Return (X, Y) of the center of cell containing provided text 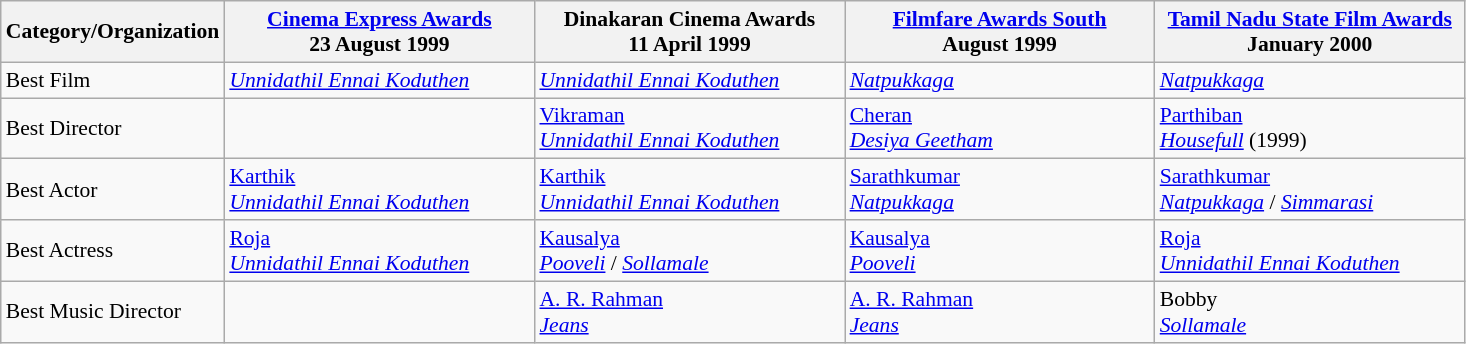
KausalyaPooveli / Sollamale (689, 250)
Cinema Express Awards 23 August 1999 (379, 32)
KausalyaPooveli (1000, 250)
Category/Organization (113, 32)
Best Actor (113, 190)
Filmfare Awards SouthAugust 1999 (1000, 32)
SarathkumarNatpukkaga / Simmarasi (1310, 190)
Tamil Nadu State Film AwardsJanuary 2000 (1310, 32)
BobbySollamale (1310, 312)
CheranDesiya Geetham (1000, 128)
SarathkumarNatpukkaga (1000, 190)
Best Actress (113, 250)
Best Film (113, 80)
Best Director (113, 128)
Best Music Director (113, 312)
VikramanUnnidathil Ennai Koduthen (689, 128)
ParthibanHousefull (1999) (1310, 128)
Dinakaran Cinema Awards11 April 1999 (689, 32)
